Determine the (x, y) coordinate at the center of the cell enclosing the given text.  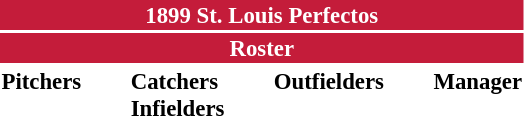
Roster (262, 48)
1899 St. Louis Perfectos (262, 15)
